For the text-containing cell, return its midpoint in [x, y] coordinate format. 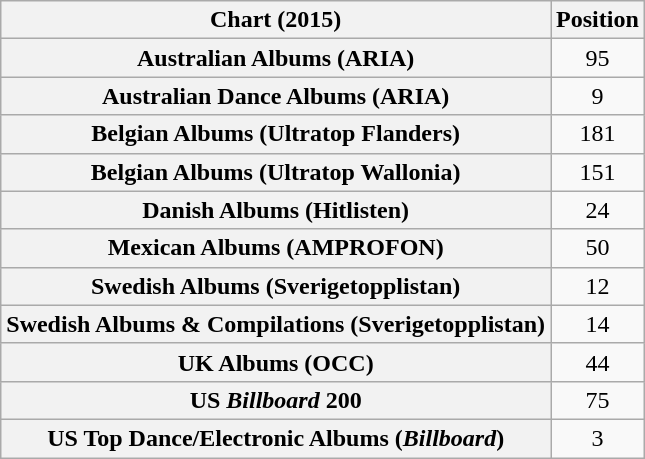
Mexican Albums (AMPROFON) [276, 248]
9 [598, 96]
Belgian Albums (Ultratop Flanders) [276, 134]
Australian Albums (ARIA) [276, 58]
14 [598, 324]
US Billboard 200 [276, 400]
75 [598, 400]
Swedish Albums (Sverigetopplistan) [276, 286]
181 [598, 134]
95 [598, 58]
Swedish Albums & Compilations (Sverigetopplistan) [276, 324]
44 [598, 362]
151 [598, 172]
US Top Dance/Electronic Albums (Billboard) [276, 438]
Danish Albums (Hitlisten) [276, 210]
UK Albums (OCC) [276, 362]
Australian Dance Albums (ARIA) [276, 96]
12 [598, 286]
Position [598, 20]
3 [598, 438]
Chart (2015) [276, 20]
24 [598, 210]
50 [598, 248]
Belgian Albums (Ultratop Wallonia) [276, 172]
